Return the (x, y) coordinate for the center point of the cell that contains the specified text.  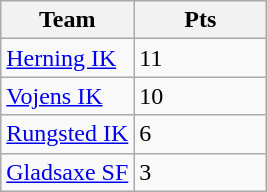
10 (200, 96)
11 (200, 58)
Rungsted IK (68, 134)
Team (68, 20)
Vojens IK (68, 96)
Herning IK (68, 58)
3 (200, 172)
Pts (200, 20)
Gladsaxe SF (68, 172)
6 (200, 134)
